Return the (x, y) coordinate for the center point of the cell that contains the specified text.  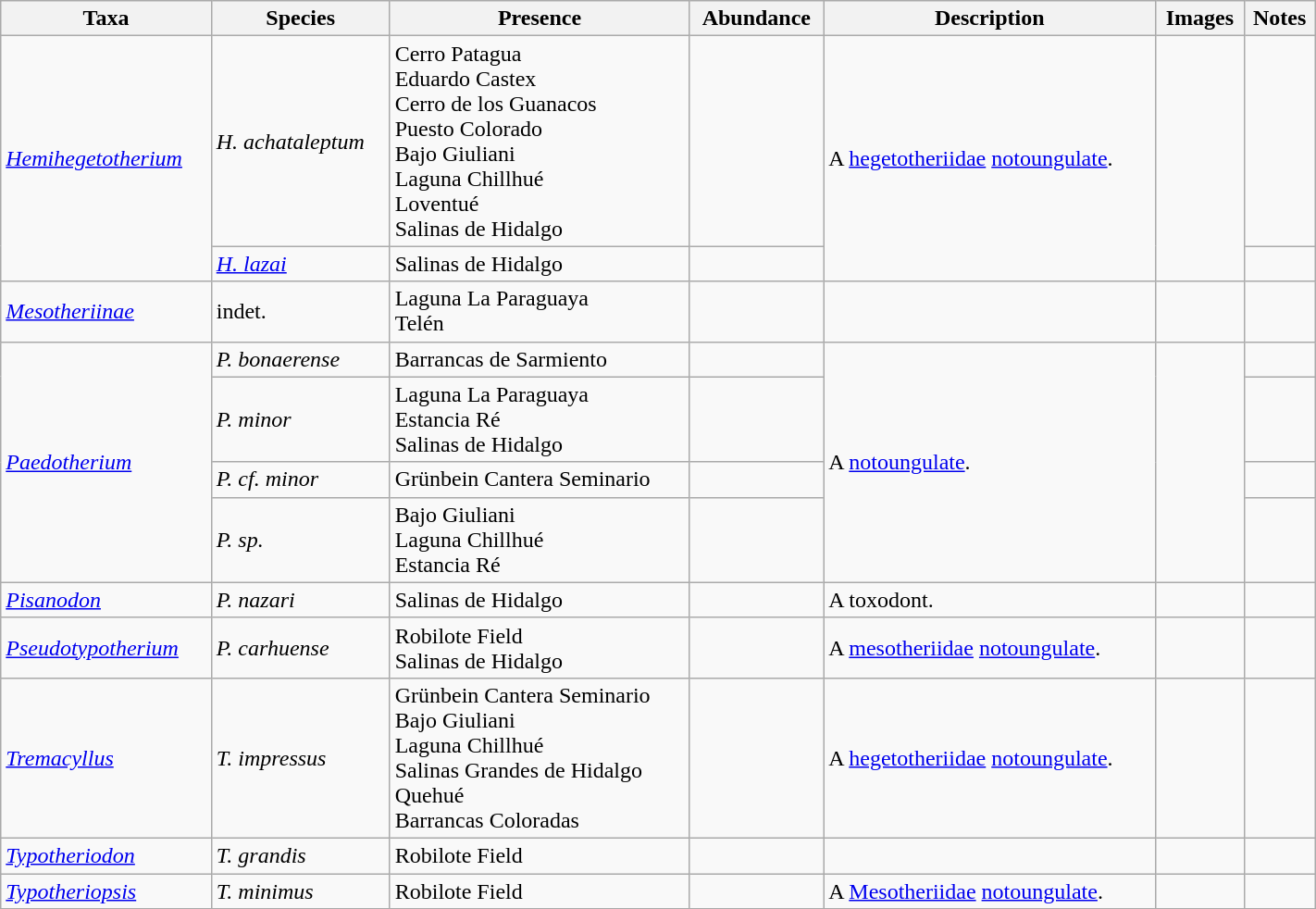
T. minimus (300, 891)
P. nazari (300, 600)
Images (1199, 19)
Robilote FieldSalinas de Hidalgo (540, 648)
A notoungulate. (990, 462)
P. sp. (300, 540)
Species (300, 19)
Typotheriodon (106, 855)
Mesotheriinae (106, 311)
Paedotherium (106, 462)
Barrancas de Sarmiento (540, 359)
Laguna La ParaguayaEstancia RéSalinas de Hidalgo (540, 419)
T. impressus (300, 757)
Taxa (106, 19)
P. bonaerense (300, 359)
P. carhuense (300, 648)
Pseudotypotherium (106, 648)
Hemihegetotherium (106, 159)
P. cf. minor (300, 479)
H. achataleptum (300, 141)
Pisanodon (106, 600)
A Mesotheriidae notoungulate. (990, 891)
Grünbein Cantera SeminarioBajo GiulianiLaguna ChillhuéSalinas Grandes de HidalgoQuehuéBarrancas Coloradas (540, 757)
Notes (1279, 19)
Abundance (757, 19)
Description (990, 19)
Presence (540, 19)
Cerro PataguaEduardo CastexCerro de los GuanacosPuesto ColoradoBajo GiulianiLaguna ChillhuéLoventuéSalinas de Hidalgo (540, 141)
Grünbein Cantera Seminario (540, 479)
A toxodont. (990, 600)
H. lazai (300, 264)
Typotheriopsis (106, 891)
P. minor (300, 419)
Tremacyllus (106, 757)
A mesotheriidae notoungulate. (990, 648)
T. grandis (300, 855)
Bajo GiulianiLaguna ChillhuéEstancia Ré (540, 540)
Laguna La ParaguayaTelén (540, 311)
indet. (300, 311)
